Extract the (x, y) coordinate from the center of the cell holding the provided text.  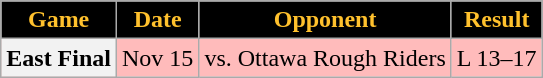
East Final (59, 58)
Date (158, 20)
vs. Ottawa Rough Riders (325, 58)
Result (496, 20)
Opponent (325, 20)
L 13–17 (496, 58)
Nov 15 (158, 58)
Game (59, 20)
